From the cell containing the given text, extract its center point as [X, Y] coordinate. 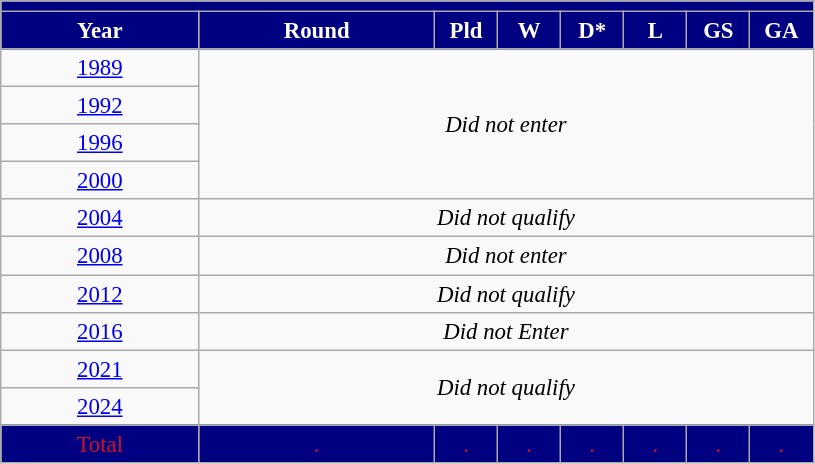
D* [592, 31]
2008 [100, 256]
1989 [100, 68]
1992 [100, 106]
L [656, 31]
GA [782, 31]
2012 [100, 294]
Total [100, 444]
2004 [100, 219]
W [530, 31]
Did not Enter [506, 331]
Pld [466, 31]
2021 [100, 369]
2000 [100, 181]
2024 [100, 406]
GS [718, 31]
Year [100, 31]
1996 [100, 143]
2016 [100, 331]
Round [317, 31]
